Pinpoint the cell where the given text exists, returning its (X, Y) midpoint coordinate. 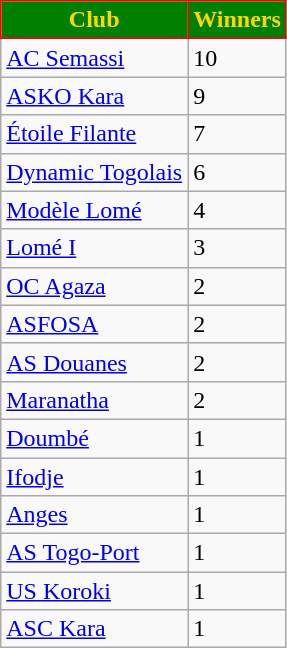
Étoile Filante (94, 134)
4 (238, 210)
3 (238, 248)
9 (238, 96)
OC Agaza (94, 286)
Lomé I (94, 248)
AS Douanes (94, 362)
Modèle Lomé (94, 210)
Anges (94, 515)
Maranatha (94, 400)
AS Togo-Port (94, 553)
7 (238, 134)
Dynamic Togolais (94, 172)
AC Semassi (94, 58)
Doumbé (94, 438)
Club (94, 20)
10 (238, 58)
ASC Kara (94, 629)
Winners (238, 20)
ASKO Kara (94, 96)
US Koroki (94, 591)
ASFOSA (94, 324)
Ifodje (94, 477)
6 (238, 172)
